Scan for the cell matching the given text and deliver its (X, Y) coordinate at center. 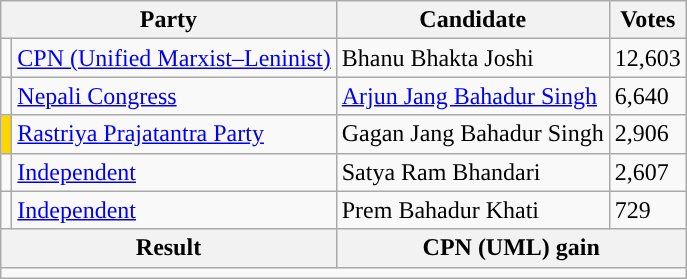
Nepali Congress (174, 96)
2,607 (648, 172)
Rastriya Prajatantra Party (174, 134)
Arjun Jang Bahadur Singh (472, 96)
Satya Ram Bhandari (472, 172)
Prem Bahadur Khati (472, 210)
6,640 (648, 96)
CPN (Unified Marxist–Leninist) (174, 58)
Party (168, 20)
Votes (648, 20)
2,906 (648, 134)
Gagan Jang Bahadur Singh (472, 134)
Bhanu Bhakta Joshi (472, 58)
CPN (UML) gain (511, 248)
Candidate (472, 20)
12,603 (648, 58)
729 (648, 210)
Result (168, 248)
